Extract the [X, Y] coordinate from the center of the cell holding the provided text.  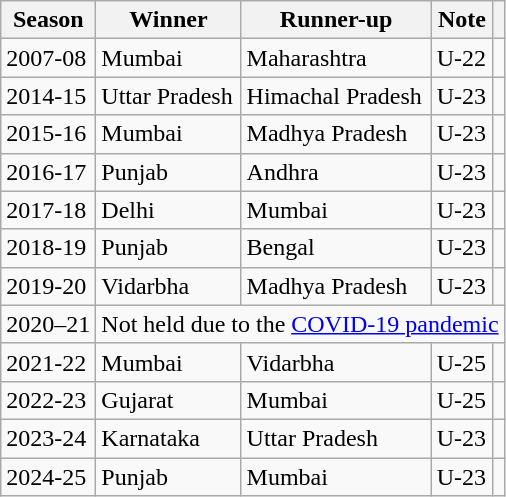
Not held due to the COVID-19 pandemic [300, 324]
2018-19 [48, 248]
2019-20 [48, 286]
Bengal [336, 248]
Andhra [336, 172]
Runner-up [336, 20]
Note [462, 20]
Season [48, 20]
2022-23 [48, 400]
2020–21 [48, 324]
Gujarat [168, 400]
2021-22 [48, 362]
2015-16 [48, 134]
2023-24 [48, 438]
U-22 [462, 58]
2016-17 [48, 172]
Maharashtra [336, 58]
2017-18 [48, 210]
Winner [168, 20]
Karnataka [168, 438]
2007-08 [48, 58]
2024-25 [48, 477]
2014-15 [48, 96]
Delhi [168, 210]
Himachal Pradesh [336, 96]
